Locate the cell with the specified text and output its (x, y) center coordinate. 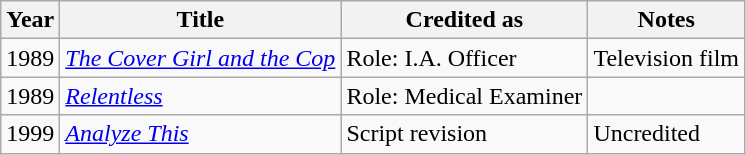
1999 (30, 134)
Uncredited (666, 134)
Role: Medical Examiner (464, 96)
Role: I.A. Officer (464, 58)
Script revision (464, 134)
Relentless (200, 96)
Television film (666, 58)
The Cover Girl and the Cop (200, 58)
Analyze This (200, 134)
Title (200, 20)
Credited as (464, 20)
Notes (666, 20)
Year (30, 20)
